Return [x, y] of the center of cell containing provided text 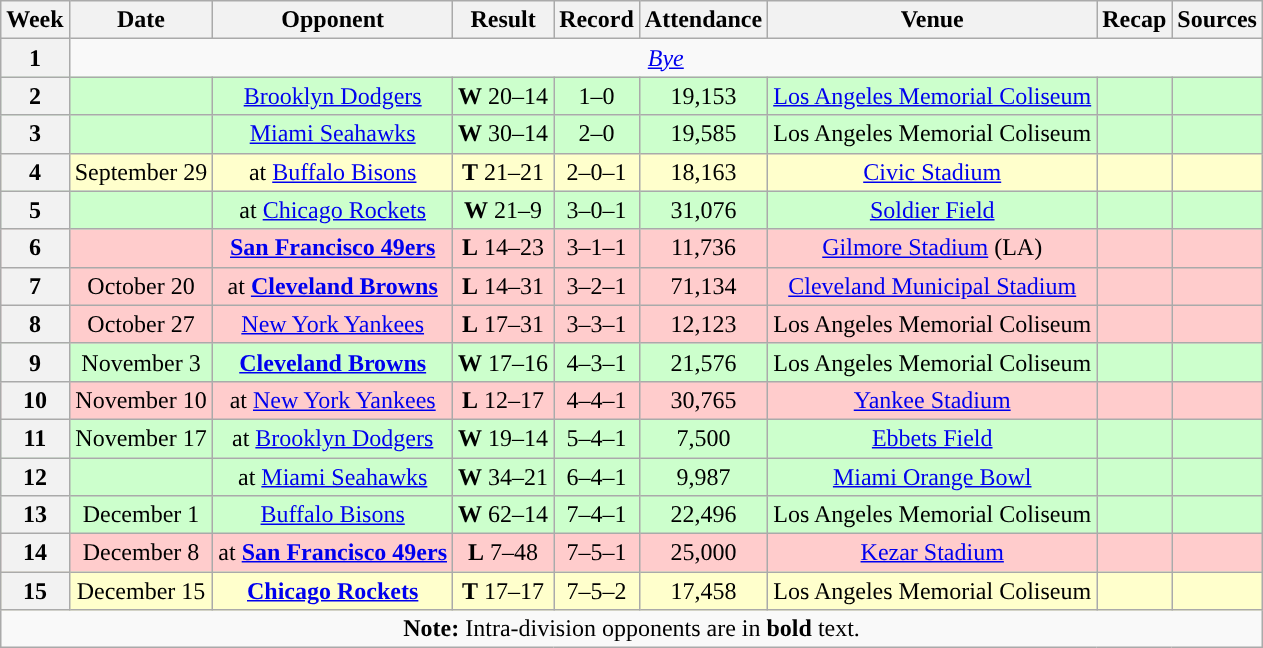
3–1–1 [597, 248]
14 [35, 553]
Gilmore Stadium (LA) [932, 248]
6–4–1 [597, 477]
September 29 [141, 172]
19,153 [703, 96]
W 19–14 [504, 438]
7,500 [703, 438]
3–3–1 [597, 324]
21,576 [703, 362]
12 [35, 477]
L 7–48 [504, 553]
Result [504, 20]
19,585 [703, 134]
Yankee Stadium [932, 400]
at Buffalo Bisons [333, 172]
Bye [666, 58]
at Chicago Rockets [333, 210]
W 30–14 [504, 134]
17,458 [703, 591]
9 [35, 362]
2–0 [597, 134]
12,123 [703, 324]
Cleveland Browns [333, 362]
Attendance [703, 20]
10 [35, 400]
L 17–31 [504, 324]
3–2–1 [597, 286]
December 15 [141, 591]
Cleveland Municipal Stadium [932, 286]
15 [35, 591]
4 [35, 172]
Week [35, 20]
3–0–1 [597, 210]
W 20–14 [504, 96]
5–4–1 [597, 438]
8 [35, 324]
October 27 [141, 324]
L 14–31 [504, 286]
Miami Seahawks [333, 134]
Sources [1218, 20]
Record [597, 20]
at Miami Seahawks [333, 477]
71,134 [703, 286]
W 34–21 [504, 477]
Date [141, 20]
Ebbets Field [932, 438]
Venue [932, 20]
at Cleveland Browns [333, 286]
W 62–14 [504, 515]
Buffalo Bisons [333, 515]
1 [35, 58]
22,496 [703, 515]
October 20 [141, 286]
New York Yankees [333, 324]
11 [35, 438]
at New York Yankees [333, 400]
3 [35, 134]
2–0–1 [597, 172]
Opponent [333, 20]
4–3–1 [597, 362]
T 21–21 [504, 172]
November 17 [141, 438]
9,987 [703, 477]
Civic Stadium [932, 172]
at Brooklyn Dodgers [333, 438]
November 3 [141, 362]
November 10 [141, 400]
Kezar Stadium [932, 553]
W 21–9 [504, 210]
Recap [1134, 20]
Chicago Rockets [333, 591]
13 [35, 515]
Soldier Field [932, 210]
31,076 [703, 210]
7–5–1 [597, 553]
Note: Intra-division opponents are in bold text. [632, 629]
T 17–17 [504, 591]
L 12–17 [504, 400]
7–4–1 [597, 515]
at San Francisco 49ers [333, 553]
7 [35, 286]
25,000 [703, 553]
December 1 [141, 515]
W 17–16 [504, 362]
4–4–1 [597, 400]
18,163 [703, 172]
5 [35, 210]
30,765 [703, 400]
December 8 [141, 553]
Miami Orange Bowl [932, 477]
Brooklyn Dodgers [333, 96]
L 14–23 [504, 248]
7–5–2 [597, 591]
1–0 [597, 96]
San Francisco 49ers [333, 248]
6 [35, 248]
11,736 [703, 248]
2 [35, 96]
